Extract the [x, y] coordinate from the center of the cell holding the provided text.  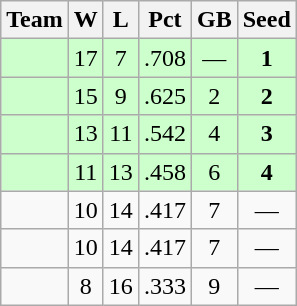
.625 [164, 96]
Team [35, 20]
1 [266, 58]
W [86, 20]
8 [86, 286]
15 [86, 96]
17 [86, 58]
Seed [266, 20]
GB [214, 20]
.333 [164, 286]
3 [266, 134]
16 [120, 286]
6 [214, 172]
.542 [164, 134]
.708 [164, 58]
Pct [164, 20]
.458 [164, 172]
L [120, 20]
